Pinpoint the cell where the given text exists, returning its [x, y] midpoint coordinate. 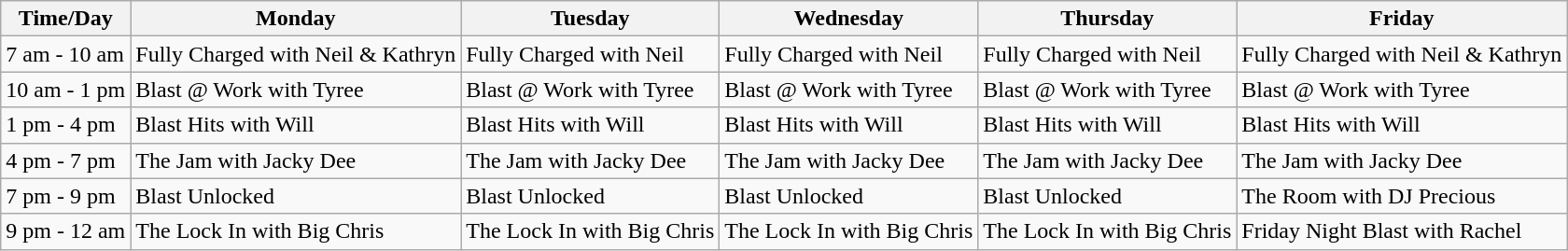
Tuesday [590, 19]
Thursday [1107, 19]
Monday [296, 19]
Friday Night Blast with Rachel [1402, 231]
1 pm - 4 pm [65, 125]
Time/Day [65, 19]
7 am - 10 am [65, 54]
10 am - 1 pm [65, 90]
The Room with DJ Precious [1402, 196]
9 pm - 12 am [65, 231]
Wednesday [849, 19]
4 pm - 7 pm [65, 160]
7 pm - 9 pm [65, 196]
Friday [1402, 19]
